Pinpoint the cell where the given text exists, returning its [x, y] midpoint coordinate. 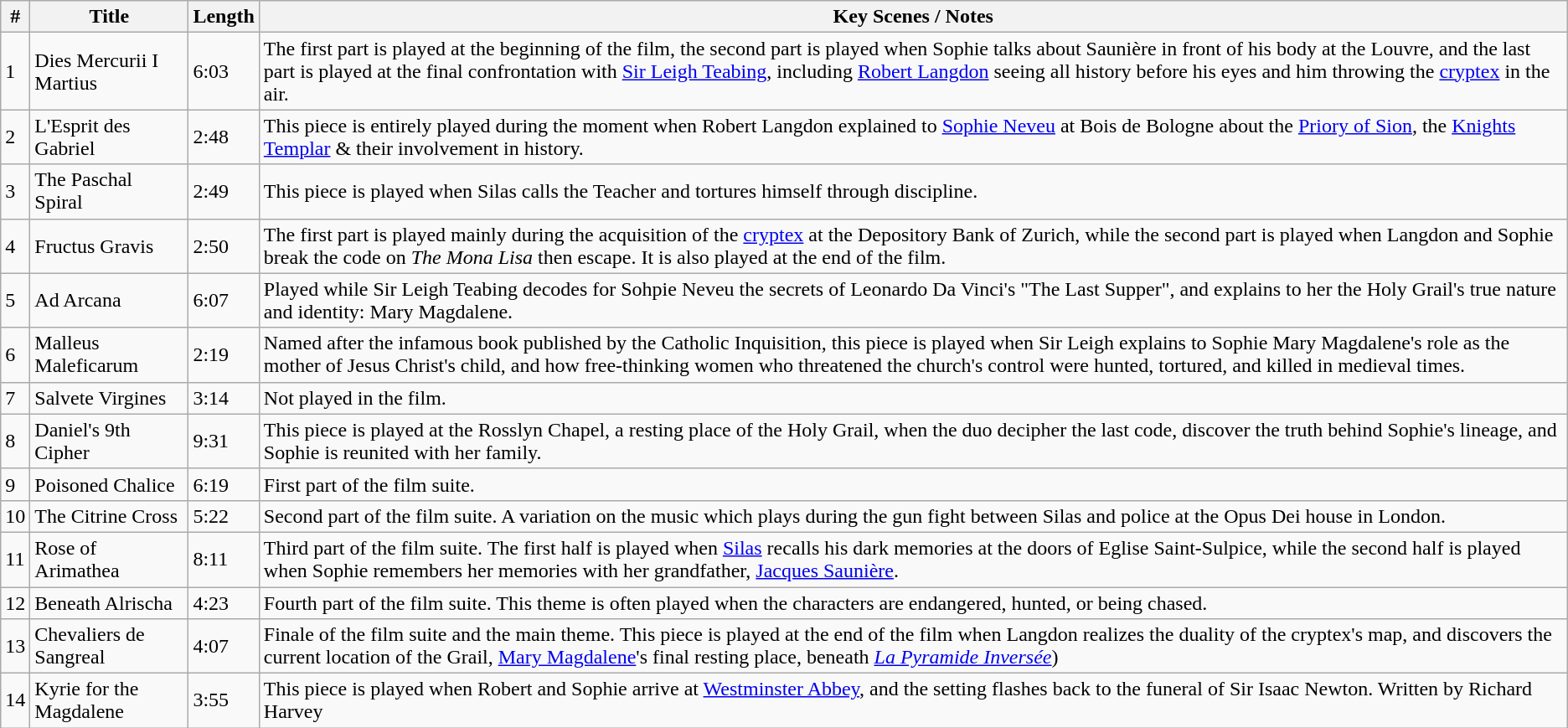
First part of the film suite. [913, 484]
6:03 [224, 71]
8:11 [224, 560]
2:19 [224, 355]
Beneath Alrischa [109, 602]
2:48 [224, 137]
Malleus Maleficarum [109, 355]
11 [15, 560]
Poisoned Chalice [109, 484]
Ad Arcana [109, 300]
The Paschal Spiral [109, 191]
7 [15, 398]
Not played in the film. [913, 398]
6 [15, 355]
Key Scenes / Notes [913, 17]
L'Esprit des Gabriel [109, 137]
2:50 [224, 246]
5:22 [224, 516]
Salvete Virgines [109, 398]
Fourth part of the film suite. This theme is often played when the characters are endangered, hunted, or being chased. [913, 602]
This piece is played when Silas calls the Teacher and tortures himself through discipline. [913, 191]
6:07 [224, 300]
4 [15, 246]
13 [15, 647]
Rose of Arimathea [109, 560]
4:07 [224, 647]
6:19 [224, 484]
8 [15, 441]
2 [15, 137]
Chevaliers de Sangreal [109, 647]
3:14 [224, 398]
10 [15, 516]
Daniel's 9th Cipher [109, 441]
9:31 [224, 441]
3:55 [224, 700]
2:49 [224, 191]
# [15, 17]
9 [15, 484]
Kyrie for the Magdalene [109, 700]
4:23 [224, 602]
Fructus Gravis [109, 246]
14 [15, 700]
Dies Mercurii I Martius [109, 71]
1 [15, 71]
The Citrine Cross [109, 516]
5 [15, 300]
12 [15, 602]
Length [224, 17]
3 [15, 191]
Second part of the film suite. A variation on the music which plays during the gun fight between Silas and police at the Opus Dei house in London. [913, 516]
Title [109, 17]
